Capture the cell that displays the provided text and extract its [X, Y] central coordinate. 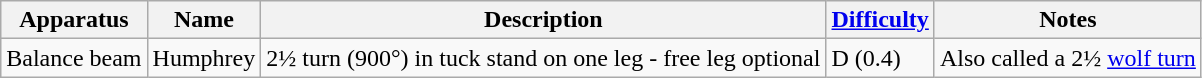
Humphrey [204, 58]
Name [204, 20]
2½ turn (900°) in tuck stand on one leg - free leg optional [544, 58]
Apparatus [74, 20]
D (0.4) [880, 58]
Notes [1068, 20]
Difficulty [880, 20]
Balance beam [74, 58]
Also called a 2½ wolf turn [1068, 58]
Description [544, 20]
